Return the [X, Y] coordinate for the center point of the cell that contains the specified text.  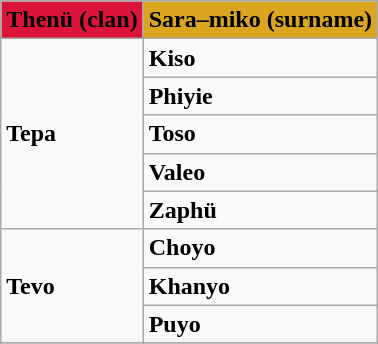
Kiso [260, 58]
Zaphü [260, 210]
Tevo [72, 286]
Tepa [72, 134]
Toso [260, 134]
Thenü (clan) [72, 20]
Phiyie [260, 96]
Khanyo [260, 286]
Sara–miko (surname) [260, 20]
Puyo [260, 324]
Choyo [260, 248]
Valeo [260, 172]
